Extract the [X, Y] coordinate from the center of the cell holding the provided text.  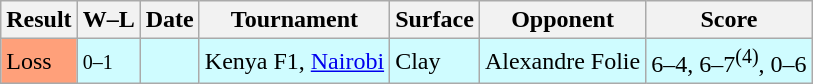
0–1 [108, 62]
Tournament [294, 20]
Result [39, 20]
6–4, 6–7(4), 0–6 [729, 62]
Clay [435, 62]
Date [170, 20]
Score [729, 20]
W–L [108, 20]
Alexandre Folie [562, 62]
Kenya F1, Nairobi [294, 62]
Opponent [562, 20]
Loss [39, 62]
Surface [435, 20]
